Capture the cell that displays the provided text and extract its [x, y] central coordinate. 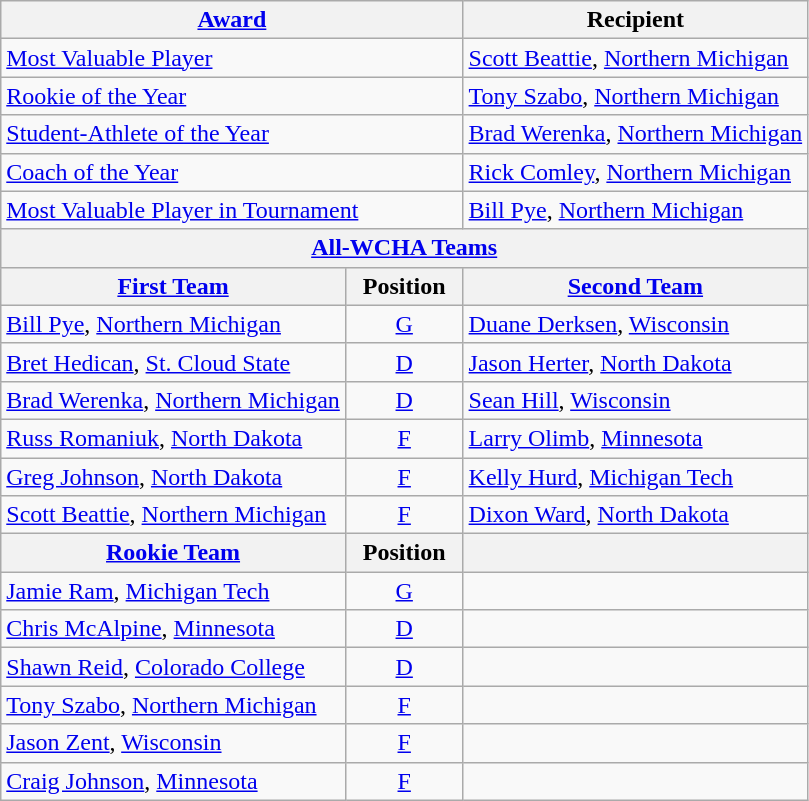
Jamie Ram, Michigan Tech [174, 591]
Most Valuable Player in Tournament [232, 210]
Russ Romaniuk, North Dakota [174, 438]
Second Team [636, 286]
Craig Johnson, Minnesota [174, 781]
First Team [174, 286]
Jason Zent, Wisconsin [174, 743]
Award [232, 20]
Kelly Hurd, Michigan Tech [636, 477]
Larry Olimb, Minnesota [636, 438]
Student-Athlete of the Year [232, 134]
Bret Hedican, St. Cloud State [174, 362]
Dixon Ward, North Dakota [636, 515]
All-WCHA Teams [404, 248]
Jason Herter, North Dakota [636, 362]
Chris McAlpine, Minnesota [174, 629]
Recipient [636, 20]
Coach of the Year [232, 172]
Rookie of the Year [232, 96]
Shawn Reid, Colorado College [174, 667]
Sean Hill, Wisconsin [636, 400]
Rick Comley, Northern Michigan [636, 172]
Most Valuable Player [232, 58]
Duane Derksen, Wisconsin [636, 324]
Greg Johnson, North Dakota [174, 477]
Rookie Team [174, 553]
